For the text-containing cell, return its midpoint in [X, Y] coordinate format. 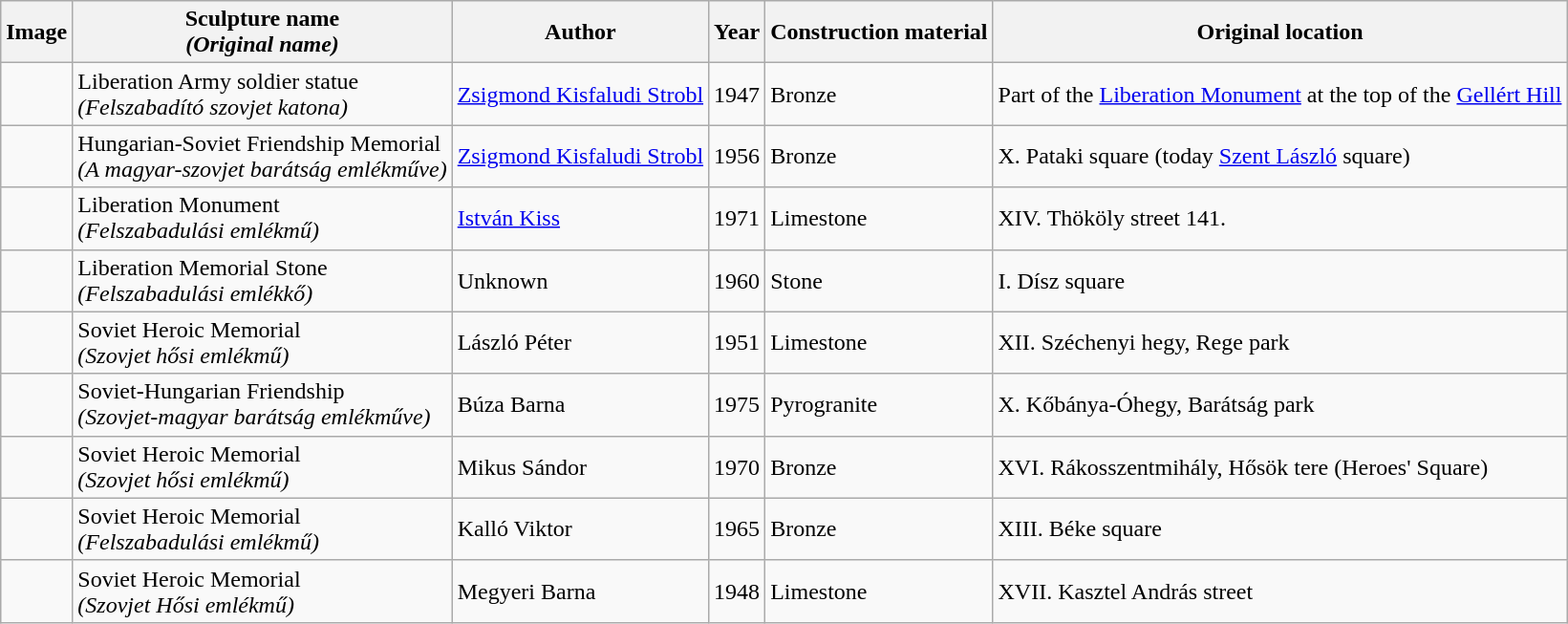
Soviet-Hungarian Friendship(Szovjet-magyar barátság emlékműve) [262, 405]
XVI. Rákosszentmihály, Hősök tere (Heroes' Square) [1280, 466]
Construction material [879, 32]
1948 [738, 591]
Stone [879, 281]
1956 [738, 157]
Pyrogranite [879, 405]
1970 [738, 466]
Liberation Monument(Felszabadulási emlékmű) [262, 218]
Kalló Viktor [580, 529]
Part of the Liberation Monument at the top of the Gellért Hill [1280, 94]
1965 [738, 529]
X. Pataki square (today Szent László square) [1280, 157]
1947 [738, 94]
I. Dísz square [1280, 281]
Soviet Heroic Memorial(Szovjet Hősi emlékmű) [262, 591]
Image [36, 32]
István Kiss [580, 218]
XII. Széchenyi hegy, Rege park [1280, 342]
Hungarian-Soviet Friendship Memorial(A magyar-szovjet barátság emlékműve) [262, 157]
XIII. Béke square [1280, 529]
1975 [738, 405]
Búza Barna [580, 405]
Author [580, 32]
1971 [738, 218]
X. Kőbánya-Óhegy, Barátság park [1280, 405]
Mikus Sándor [580, 466]
Unknown [580, 281]
Sculpture name(Original name) [262, 32]
Liberation Memorial Stone(Felszabadulási emlékkő) [262, 281]
Original location [1280, 32]
László Péter [580, 342]
Liberation Army soldier statue(Felszabadító szovjet katona) [262, 94]
XIV. Thököly street 141. [1280, 218]
1951 [738, 342]
Soviet Heroic Memorial(Felszabadulási emlékmű) [262, 529]
Year [738, 32]
Megyeri Barna [580, 591]
XVII. Kasztel András street [1280, 591]
1960 [738, 281]
